Return [x, y] of the center of cell containing provided text 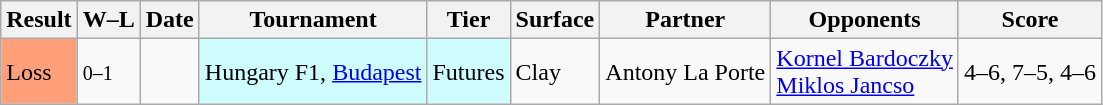
Date [170, 20]
W–L [108, 20]
Antony La Porte [686, 72]
4–6, 7–5, 4–6 [1030, 72]
Score [1030, 20]
Partner [686, 20]
Surface [555, 20]
0–1 [108, 72]
Loss [39, 72]
Clay [555, 72]
Tournament [313, 20]
Kornel Bardoczky Miklos Jancso [865, 72]
Opponents [865, 20]
Tier [468, 20]
Result [39, 20]
Hungary F1, Budapest [313, 72]
Futures [468, 72]
